Output the [x, y] coordinate of the center of the cell containing the given text.  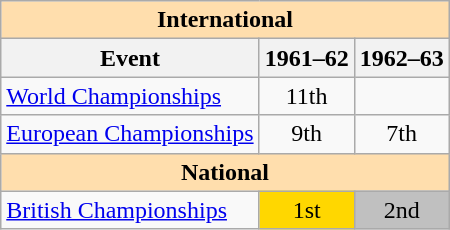
9th [306, 134]
1st [306, 210]
11th [306, 96]
World Championships [130, 96]
1961–62 [306, 58]
1962–63 [402, 58]
Event [130, 58]
British Championships [130, 210]
7th [402, 134]
2nd [402, 210]
National [225, 172]
European Championships [130, 134]
International [225, 20]
